Capture the cell that displays the provided text and extract its (x, y) central coordinate. 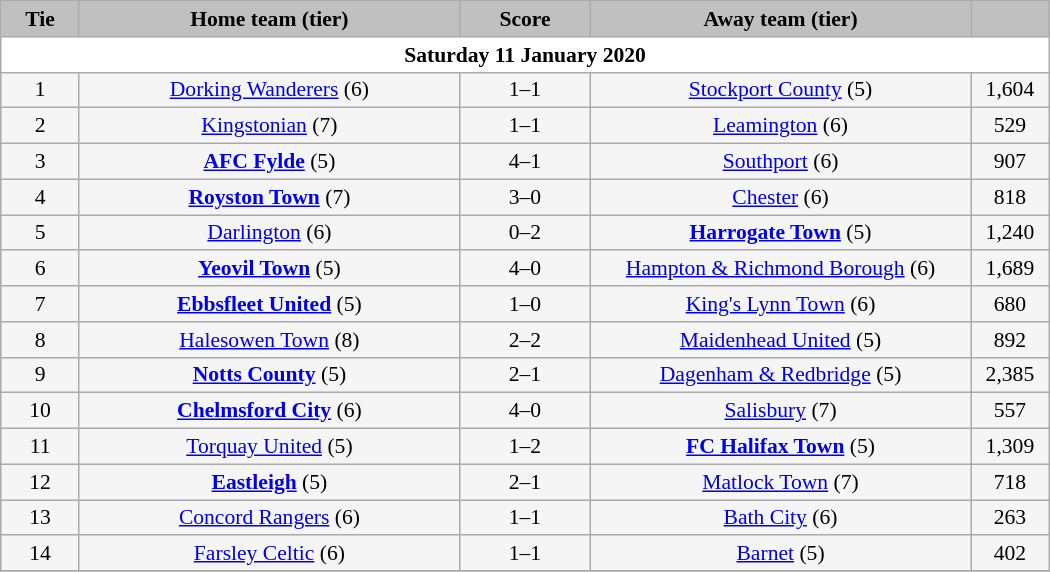
1,604 (1010, 90)
1–2 (524, 447)
Chester (6) (781, 197)
0–2 (524, 233)
Chelmsford City (6) (269, 411)
Dorking Wanderers (6) (269, 90)
892 (1010, 340)
Dagenham & Redbridge (5) (781, 375)
Score (524, 19)
7 (40, 304)
12 (40, 482)
529 (1010, 126)
2 (40, 126)
9 (40, 375)
Royston Town (7) (269, 197)
Leamington (6) (781, 126)
Hampton & Richmond Borough (6) (781, 269)
Eastleigh (5) (269, 482)
1,309 (1010, 447)
Tie (40, 19)
4–1 (524, 162)
Concord Rangers (6) (269, 518)
1 (40, 90)
Southport (6) (781, 162)
Bath City (6) (781, 518)
557 (1010, 411)
Matlock Town (7) (781, 482)
13 (40, 518)
5 (40, 233)
Harrogate Town (5) (781, 233)
1,689 (1010, 269)
Notts County (5) (269, 375)
11 (40, 447)
718 (1010, 482)
Stockport County (5) (781, 90)
680 (1010, 304)
3–0 (524, 197)
FC Halifax Town (5) (781, 447)
10 (40, 411)
Halesowen Town (8) (269, 340)
Torquay United (5) (269, 447)
1,240 (1010, 233)
402 (1010, 554)
Saturday 11 January 2020 (525, 55)
Ebbsfleet United (5) (269, 304)
Home team (tier) (269, 19)
Yeovil Town (5) (269, 269)
2,385 (1010, 375)
4 (40, 197)
Salisbury (7) (781, 411)
King's Lynn Town (6) (781, 304)
Maidenhead United (5) (781, 340)
1–0 (524, 304)
Away team (tier) (781, 19)
8 (40, 340)
818 (1010, 197)
14 (40, 554)
6 (40, 269)
Kingstonian (7) (269, 126)
Farsley Celtic (6) (269, 554)
907 (1010, 162)
Darlington (6) (269, 233)
AFC Fylde (5) (269, 162)
Barnet (5) (781, 554)
263 (1010, 518)
2–2 (524, 340)
3 (40, 162)
